Return [X, Y] of the center of cell containing provided text 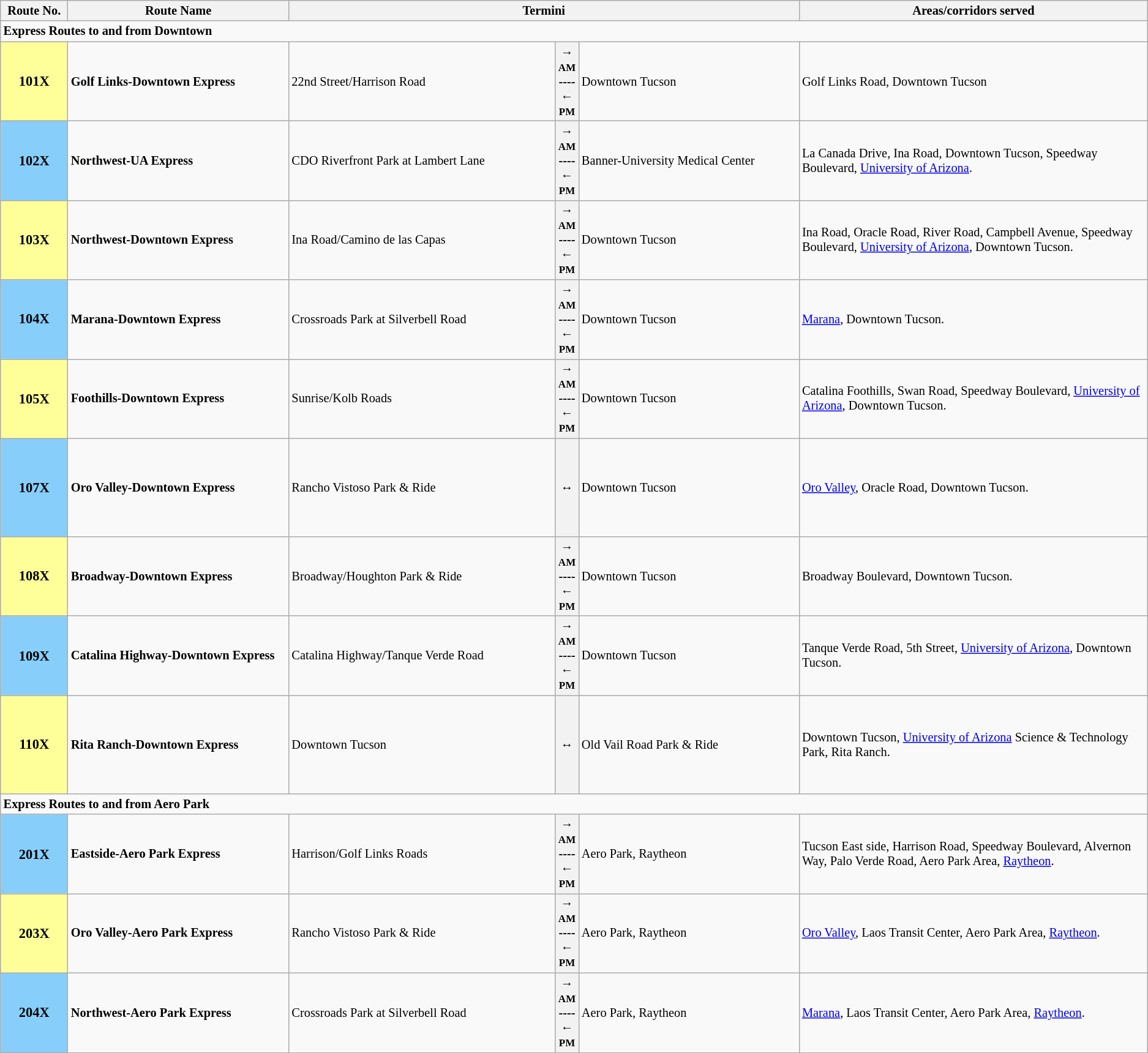
Banner-University Medical Center [689, 160]
Ina Road, Oracle Road, River Road, Campbell Avenue, Speedway Boulevard, University of Arizona, Downtown Tucson. [974, 240]
Oro Valley, Oracle Road, Downtown Tucson. [974, 487]
Oro Valley-Aero Park Express [179, 933]
Route Name [179, 10]
104X [34, 320]
Express Routes to and from Downtown [574, 31]
Tucson East side, Harrison Road, Speedway Boulevard, Alvernon Way, Palo Verde Road, Aero Park Area, Raytheon. [974, 854]
Broadway Boulevard, Downtown Tucson. [974, 576]
Eastside-Aero Park Express [179, 854]
204X [34, 1013]
Golf Links Road, Downtown Tucson [974, 81]
Marana, Laos Transit Center, Aero Park Area, Raytheon. [974, 1013]
Areas/corridors served [974, 10]
107X [34, 487]
Golf Links-Downtown Express [179, 81]
Northwest-UA Express [179, 160]
Oro Valley-Downtown Express [179, 487]
Catalina Foothills, Swan Road, Speedway Boulevard, University of Arizona, Downtown Tucson. [974, 399]
105X [34, 399]
Oro Valley, Laos Transit Center, Aero Park Area, Raytheon. [974, 933]
CDO Riverfront Park at Lambert Lane [422, 160]
Rita Ranch-Downtown Express [179, 744]
110X [34, 744]
Broadway-Downtown Express [179, 576]
109X [34, 656]
Marana-Downtown Express [179, 320]
La Canada Drive, Ina Road, Downtown Tucson, Speedway Boulevard, University of Arizona. [974, 160]
203X [34, 933]
22nd Street/Harrison Road [422, 81]
Sunrise/Kolb Roads [422, 399]
Northwest-Aero Park Express [179, 1013]
Northwest-Downtown Express [179, 240]
102X [34, 160]
Ina Road/Camino de las Capas [422, 240]
Broadway/Houghton Park & Ride [422, 576]
Catalina Highway/Tanque Verde Road [422, 656]
Old Vail Road Park & Ride [689, 744]
Harrison/Golf Links Roads [422, 854]
Termini [544, 10]
Route No. [34, 10]
103X [34, 240]
Express Routes to and from Aero Park [574, 804]
Foothills-Downtown Express [179, 399]
Tanque Verde Road, 5th Street, University of Arizona, Downtown Tucson. [974, 656]
Marana, Downtown Tucson. [974, 320]
101X [34, 81]
108X [34, 576]
Catalina Highway-Downtown Express [179, 656]
201X [34, 854]
Downtown Tucson, University of Arizona Science & Technology Park, Rita Ranch. [974, 744]
